For the text-containing cell, return its midpoint in [x, y] coordinate format. 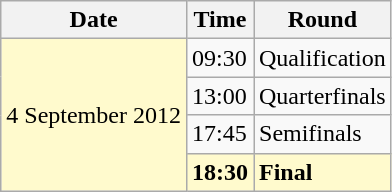
13:00 [220, 96]
Semifinals [323, 134]
Time [220, 20]
Final [323, 172]
Date [94, 20]
17:45 [220, 134]
09:30 [220, 58]
18:30 [220, 172]
Round [323, 20]
4 September 2012 [94, 115]
Qualification [323, 58]
Quarterfinals [323, 96]
